Search for the cell housing the specified text and yield its (x, y) center coordinate. 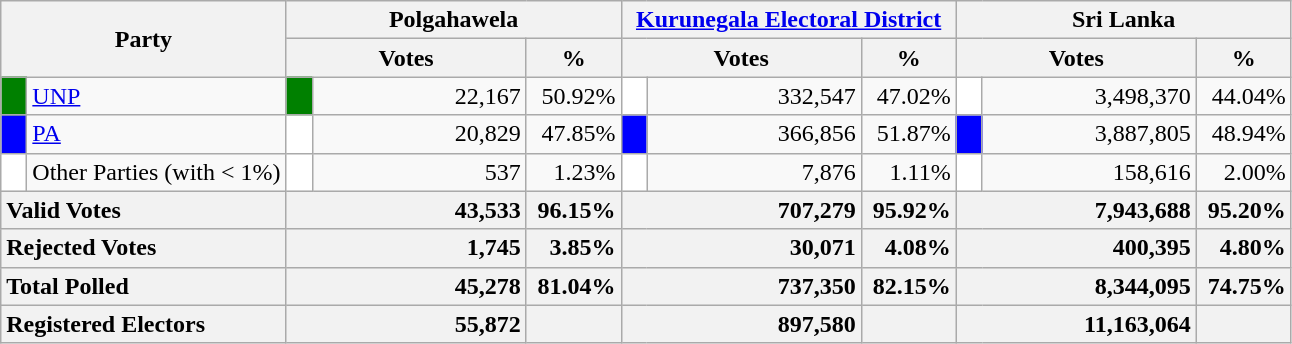
44.04% (1244, 96)
PA (156, 134)
55,872 (406, 324)
47.02% (908, 96)
3,498,370 (1089, 96)
1.23% (574, 172)
158,616 (1089, 172)
20,829 (419, 134)
22,167 (419, 96)
UNP (156, 96)
45,278 (406, 286)
3,887,805 (1089, 134)
81.04% (574, 286)
95.92% (908, 210)
Total Polled (144, 286)
Other Parties (with < 1%) (156, 172)
7,876 (754, 172)
4.08% (908, 248)
Sri Lanka (1124, 20)
48.94% (1244, 134)
707,279 (741, 210)
50.92% (574, 96)
96.15% (574, 210)
51.87% (908, 134)
47.85% (574, 134)
Registered Electors (144, 324)
30,071 (741, 248)
Rejected Votes (144, 248)
400,395 (1076, 248)
1,745 (406, 248)
Party (144, 39)
95.20% (1244, 210)
82.15% (908, 286)
8,344,095 (1076, 286)
4.80% (1244, 248)
737,350 (741, 286)
1.11% (908, 172)
Polgahawela (454, 20)
3.85% (574, 248)
897,580 (741, 324)
74.75% (1244, 286)
332,547 (754, 96)
537 (419, 172)
Valid Votes (144, 210)
11,163,064 (1076, 324)
2.00% (1244, 172)
Kurunegala Electoral District (788, 20)
43,533 (406, 210)
366,856 (754, 134)
7,943,688 (1076, 210)
